For the text-containing cell, return its midpoint in [X, Y] coordinate format. 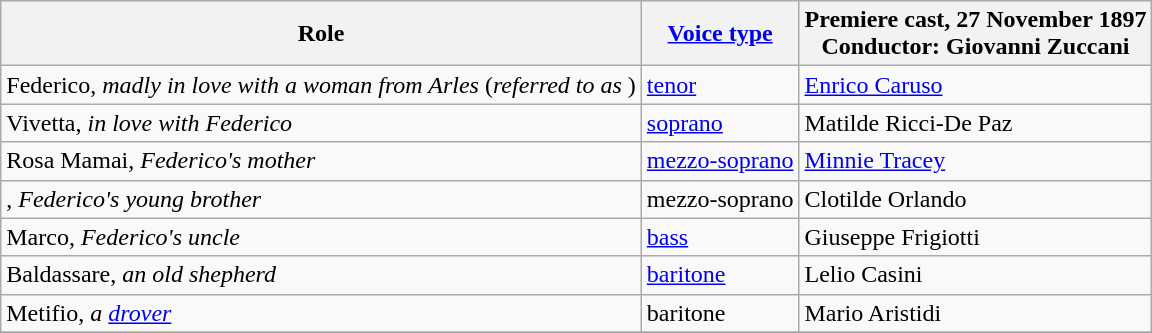
Mario Aristidi [976, 313]
Lelio Casini [976, 275]
tenor [720, 85]
Federico, madly in love with a woman from Arles (referred to as ) [322, 85]
Minnie Tracey [976, 161]
Enrico Caruso [976, 85]
, Federico's young brother [322, 199]
Role [322, 34]
Clotilde Orlando [976, 199]
Voice type [720, 34]
Matilde Ricci-De Paz [976, 123]
Metifio, a drover [322, 313]
Giuseppe Frigiotti [976, 237]
Marco, Federico's uncle [322, 237]
Baldassare, an old shepherd [322, 275]
bass [720, 237]
Rosa Mamai, Federico's mother [322, 161]
soprano [720, 123]
Vivetta, in love with Federico [322, 123]
Premiere cast, 27 November 1897Conductor: Giovanni Zuccani [976, 34]
